Pinpoint the cell where the given text exists, returning its [X, Y] midpoint coordinate. 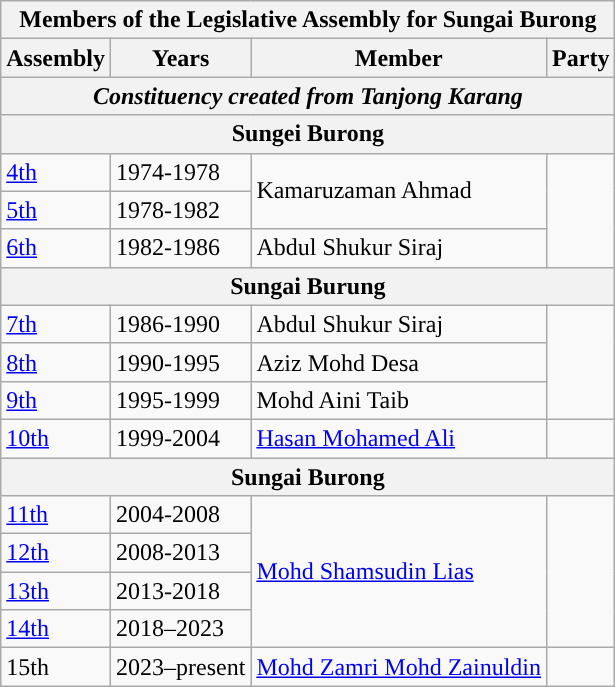
8th [56, 362]
1978-1982 [180, 210]
6th [56, 248]
Aziz Mohd Desa [399, 362]
Members of the Legislative Assembly for Sungai Burong [308, 20]
Sungei Burong [308, 134]
1974-1978 [180, 172]
15th [56, 667]
9th [56, 400]
Sungai Burung [308, 286]
11th [56, 515]
Kamaruzaman Ahmad [399, 191]
4th [56, 172]
Mohd Zamri Mohd Zainuldin [399, 667]
2004-2008 [180, 515]
5th [56, 210]
Party [581, 58]
2018–2023 [180, 629]
13th [56, 591]
Sungai Burong [308, 477]
12th [56, 553]
Constituency created from Tanjong Karang [308, 96]
7th [56, 324]
14th [56, 629]
1986-1990 [180, 324]
1990-1995 [180, 362]
Hasan Mohamed Ali [399, 438]
Years [180, 58]
Mohd Aini Taib [399, 400]
2013-2018 [180, 591]
1982-1986 [180, 248]
2008-2013 [180, 553]
Mohd Shamsudin Lias [399, 572]
1995-1999 [180, 400]
10th [56, 438]
Member [399, 58]
1999-2004 [180, 438]
2023–present [180, 667]
Assembly [56, 58]
